Detect which cell encompasses the target text, then output its [X, Y] center coordinate. 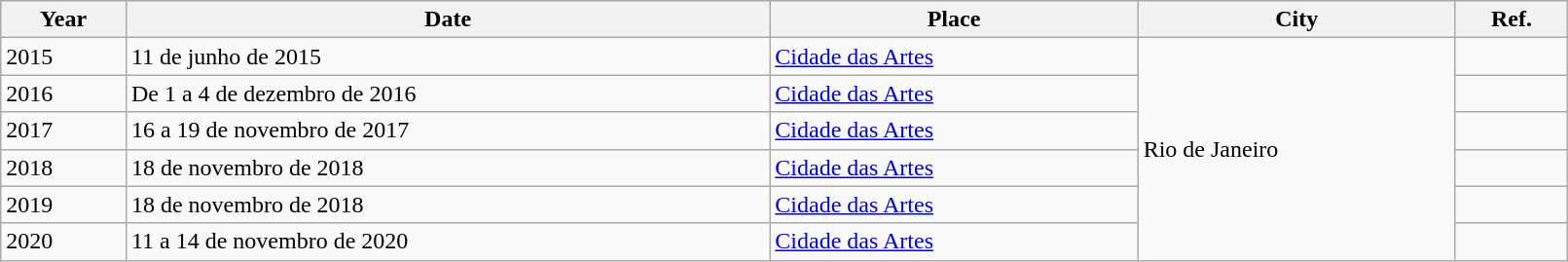
Date [448, 19]
11 de junho de 2015 [448, 56]
2020 [64, 242]
2016 [64, 94]
2017 [64, 131]
16 a 19 de novembro de 2017 [448, 131]
11 a 14 de novembro de 2020 [448, 242]
De 1 a 4 de dezembro de 2016 [448, 94]
City [1296, 19]
Place [954, 19]
2015 [64, 56]
2019 [64, 205]
Rio de Janeiro [1296, 149]
2018 [64, 168]
Ref. [1512, 19]
Year [64, 19]
